Provide the [x, y] coordinate of the cell's center where the given text is located.  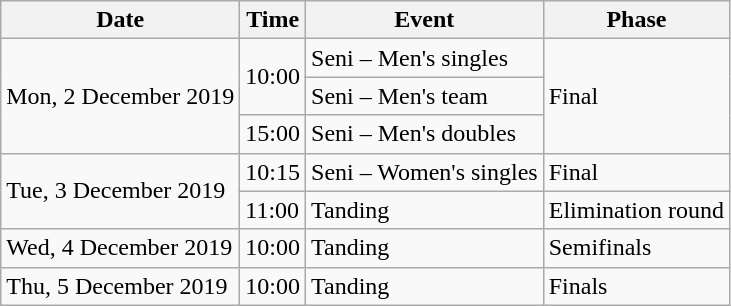
Wed, 4 December 2019 [120, 248]
11:00 [273, 210]
Phase [636, 20]
Thu, 5 December 2019 [120, 286]
Event [425, 20]
Seni – Women's singles [425, 172]
Finals [636, 286]
Date [120, 20]
Time [273, 20]
10:15 [273, 172]
15:00 [273, 134]
Seni – Men's team [425, 96]
Seni – Men's doubles [425, 134]
Semifinals [636, 248]
Elimination round [636, 210]
Mon, 2 December 2019 [120, 96]
Tue, 3 December 2019 [120, 191]
Seni – Men's singles [425, 58]
